From the cell containing the given text, extract its center point as [x, y] coordinate. 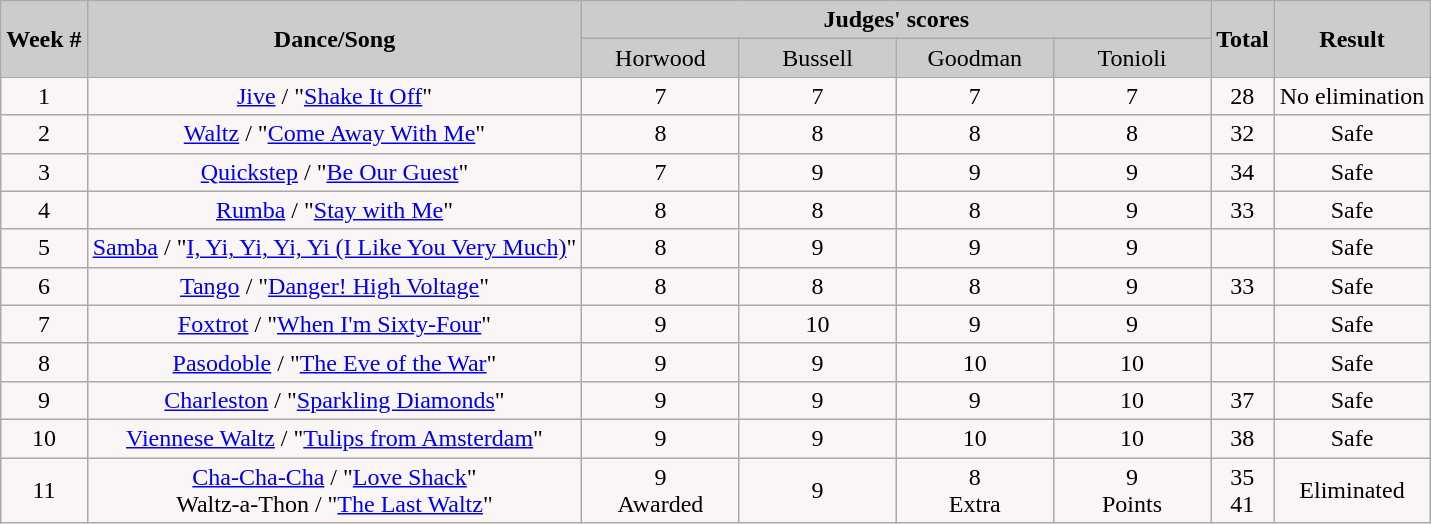
4 [44, 210]
Jive / "Shake It Off" [334, 96]
Eliminated [1352, 490]
No elimination [1352, 96]
37 [1243, 400]
32 [1243, 134]
Week # [44, 39]
Pasodoble / "The Eve of the War" [334, 362]
5 [44, 248]
Tonioli [1132, 58]
Horwood [660, 58]
6 [44, 286]
Waltz / "Come Away With Me" [334, 134]
8Extra [974, 490]
Total [1243, 39]
Cha-Cha-Cha / "Love Shack" Waltz-a-Thon / "The Last Waltz" [334, 490]
Goodman [974, 58]
2 [44, 134]
3 [44, 172]
Charleston / "Sparkling Diamonds" [334, 400]
Rumba / "Stay with Me" [334, 210]
Samba / "I, Yi, Yi, Yi, Yi (I Like You Very Much)" [334, 248]
38 [1243, 438]
1 [44, 96]
Tango / "Danger! High Voltage" [334, 286]
Viennese Waltz / "Tulips from Amsterdam" [334, 438]
Foxtrot / "When I'm Sixty-Four" [334, 324]
Quickstep / "Be Our Guest" [334, 172]
28 [1243, 96]
34 [1243, 172]
9Points [1132, 490]
3541 [1243, 490]
9Awarded [660, 490]
Result [1352, 39]
Bussell [818, 58]
11 [44, 490]
Judges' scores [896, 20]
Dance/Song [334, 39]
